Return [X, Y] of the center of cell containing provided text 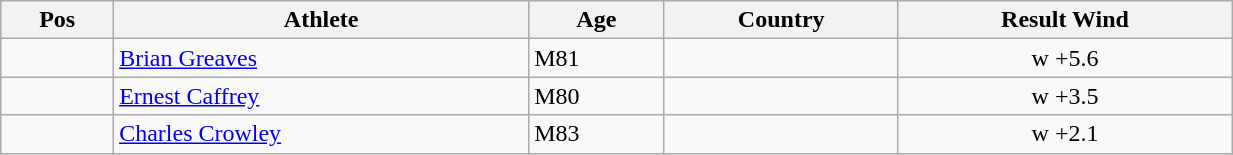
w +5.6 [1064, 58]
M83 [596, 134]
Brian Greaves [322, 58]
Charles Crowley [322, 134]
w +2.1 [1064, 134]
Result Wind [1064, 20]
Ernest Caffrey [322, 96]
Pos [58, 20]
M80 [596, 96]
Athlete [322, 20]
w +3.5 [1064, 96]
M81 [596, 58]
Age [596, 20]
Country [781, 20]
